Determine the (X, Y) coordinate at the center of the cell enclosing the given text.  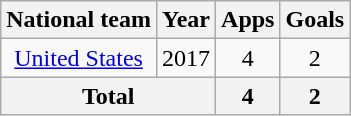
National team (79, 20)
Goals (315, 20)
Apps (248, 20)
Year (186, 20)
2017 (186, 58)
United States (79, 58)
Total (108, 96)
